Pinpoint the cell where the given text exists, returning its [x, y] midpoint coordinate. 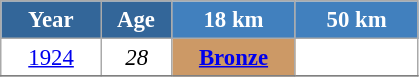
Bronze [234, 58]
50 km [356, 20]
1924 [52, 58]
Year [52, 20]
28 [136, 58]
Age [136, 20]
18 km [234, 20]
